Detect which cell encompasses the target text, then output its (x, y) center coordinate. 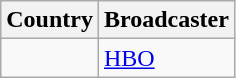
Broadcaster (166, 20)
HBO (166, 58)
Country (50, 20)
